Determine the [X, Y] coordinate at the center of the cell enclosing the given text.  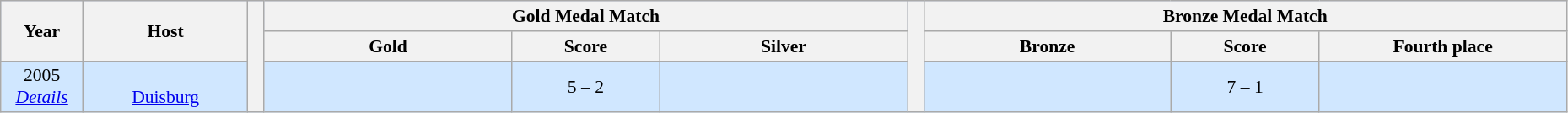
7 – 1 [1245, 86]
Gold [388, 46]
Gold Medal Match [585, 16]
Year [42, 30]
2005 Details [42, 86]
Duisburg [165, 86]
Silver [783, 46]
Bronze Medal Match [1245, 16]
Bronze [1048, 46]
Host [165, 30]
5 – 2 [586, 86]
Fourth place [1442, 46]
